Determine the [x, y] coordinate at the center of the cell enclosing the given text.  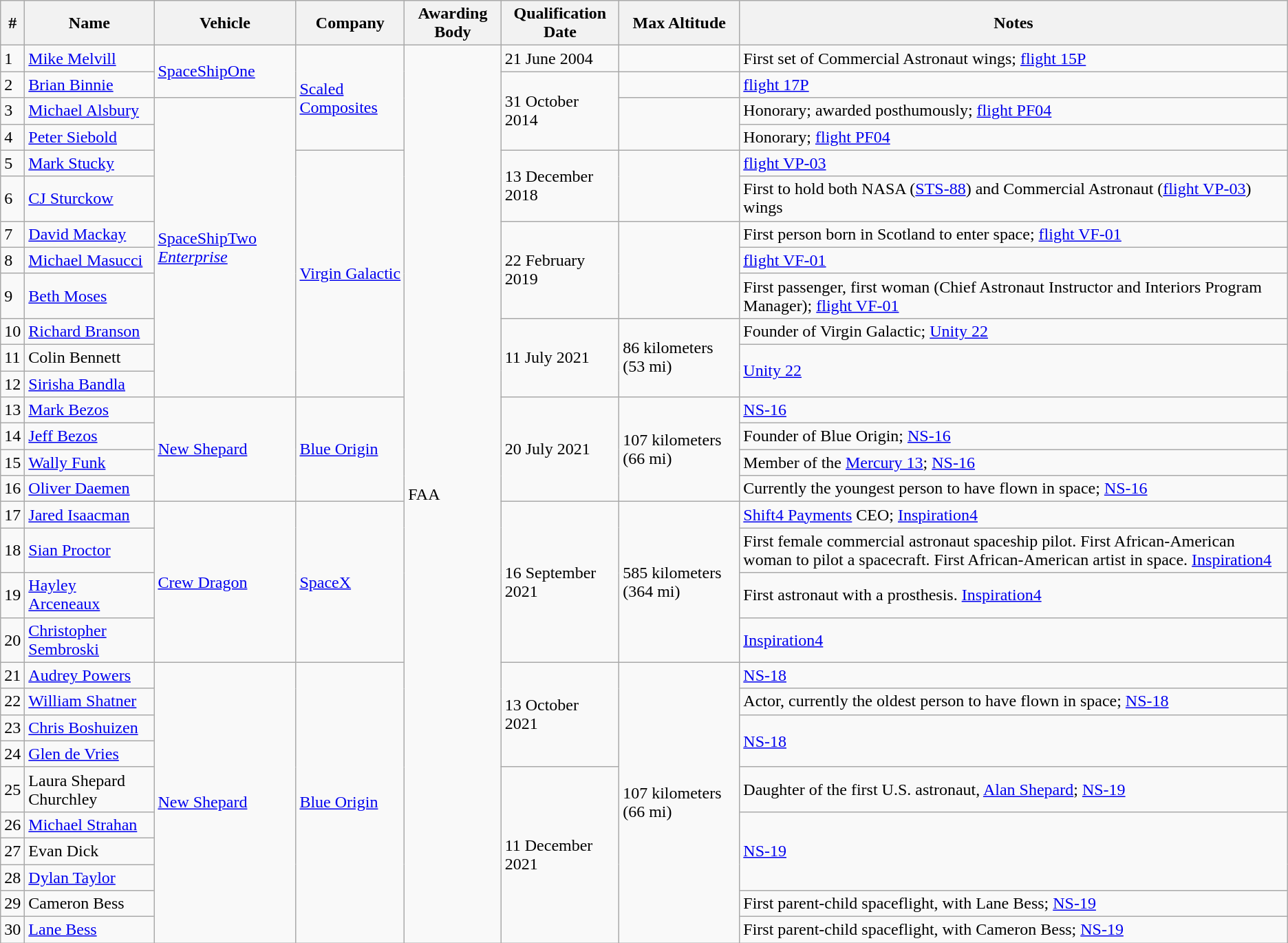
Brian Binnie [89, 85]
18 [12, 551]
Crew Dragon [225, 582]
20 July 2021 [560, 449]
Honorary; flight PF04 [1013, 137]
12 [12, 383]
3 [12, 111]
9 [12, 296]
Actor, currently the oldest person to have flown in space; NS-18 [1013, 701]
Jeff Bezos [89, 436]
Jared Isaacman [89, 515]
Notes [1013, 23]
4 [12, 137]
William Shatner [89, 701]
16 September 2021 [560, 582]
Company [350, 23]
First passenger, first woman (Chief Astronaut Instructor and Interiors Program Manager); flight VF-01 [1013, 296]
Audrey Powers [89, 675]
flight VF-01 [1013, 260]
28 [12, 878]
Virgin Galactic [350, 273]
Cameron Bess [89, 904]
21 [12, 675]
Glen de Vries [89, 754]
First set of Commercial Astronaut wings; flight 15P [1013, 59]
SpaceX [350, 582]
Peter Siebold [89, 137]
NS-19 [1013, 851]
23 [12, 728]
11 [12, 357]
Colin Bennett [89, 357]
22 February 2019 [560, 270]
flight 17P [1013, 85]
19 [12, 595]
24 [12, 754]
16 [12, 489]
Chris Boshuizen [89, 728]
Oliver Daemen [89, 489]
FAA [453, 494]
86 kilometers (53 mi) [680, 357]
Dylan Taylor [89, 878]
SpaceShipOne [225, 72]
David Mackay [89, 234]
31 October 2014 [560, 111]
Sirisha Bandla [89, 383]
Inspiration4 [1013, 640]
15 [12, 463]
Unity 22 [1013, 370]
11 July 2021 [560, 357]
2 [12, 85]
Name [89, 23]
10 [12, 331]
6 [12, 198]
Christopher Sembroski [89, 640]
13 October 2021 [560, 714]
25 [12, 789]
1 [12, 59]
Member of the Mercury 13; NS-16 [1013, 463]
Mark Stucky [89, 163]
Qualification Date [560, 23]
5 [12, 163]
Founder of Virgin Galactic; Unity 22 [1013, 331]
Mike Melvill [89, 59]
26 [12, 825]
Hayley Arceneaux [89, 595]
Laura Shepard Churchley [89, 789]
CJ Sturckow [89, 198]
27 [12, 851]
29 [12, 904]
First astronaut with a prosthesis. Inspiration4 [1013, 595]
First parent-child spaceflight, with Cameron Bess; NS-19 [1013, 930]
Currently the youngest person to have flown in space; NS-16 [1013, 489]
flight VP-03 [1013, 163]
First to hold both NASA (STS-88) and Commercial Astronaut (flight VP-03) wings [1013, 198]
Daughter of the first U.S. astronaut, Alan Shepard; NS-19 [1013, 789]
Awarding Body [453, 23]
First person born in Scotland to enter space; flight VF-01 [1013, 234]
11 December 2021 [560, 855]
8 [12, 260]
Sian Proctor [89, 551]
Scaled Composites [350, 98]
Mark Bezos [89, 410]
# [12, 23]
14 [12, 436]
21 June 2004 [560, 59]
Shift4 Payments CEO; Inspiration4 [1013, 515]
Lane Bess [89, 930]
585 kilometers (364 mi) [680, 582]
Michael Masucci [89, 260]
13 [12, 410]
Founder of Blue Origin; NS-16 [1013, 436]
Beth Moses [89, 296]
Honorary; awarded posthumously; flight PF04 [1013, 111]
7 [12, 234]
17 [12, 515]
Evan Dick [89, 851]
20 [12, 640]
First parent-child spaceflight, with Lane Bess; NS-19 [1013, 904]
SpaceShipTwo Enterprise [225, 248]
Vehicle [225, 23]
22 [12, 701]
30 [12, 930]
Michael Strahan [89, 825]
13 December 2018 [560, 186]
Max Altitude [680, 23]
NS-16 [1013, 410]
Michael Alsbury [89, 111]
Richard Branson [89, 331]
Wally Funk [89, 463]
